Find where the given text appears and provide that cell's center as (x, y) coordinate. 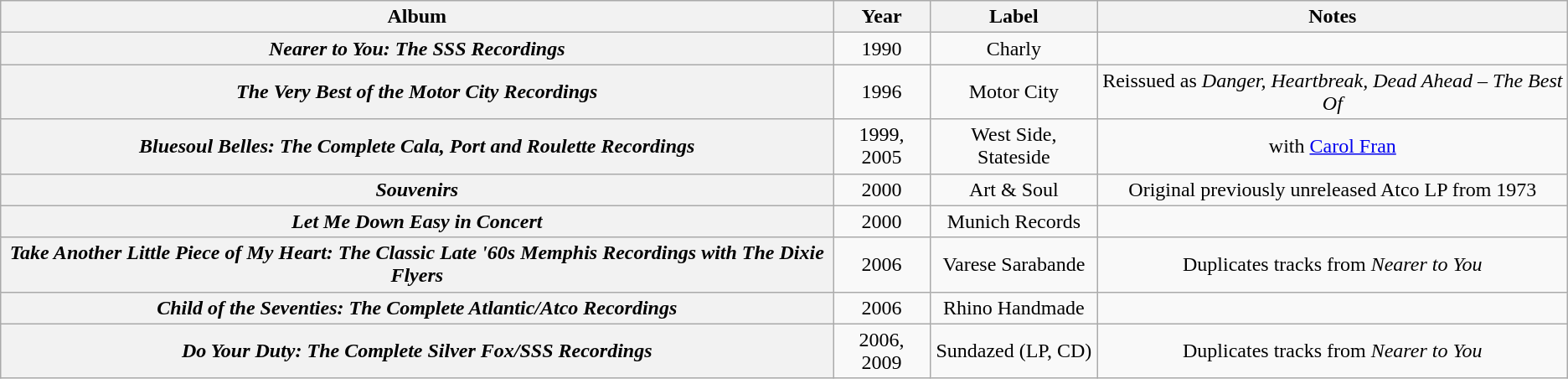
Munich Records (1014, 221)
1999, 2005 (882, 146)
Do Your Duty: The Complete Silver Fox/SSS Recordings (417, 350)
2006, 2009 (882, 350)
Child of the Seventies: The Complete Atlantic/Atco Recordings (417, 308)
Label (1014, 17)
Let Me Down Easy in Concert (417, 221)
Varese Sarabande (1014, 265)
Reissued as Danger, Heartbreak, Dead Ahead – The Best Of (1332, 92)
Art & Soul (1014, 189)
Rhino Handmade (1014, 308)
Souvenirs (417, 189)
Album (417, 17)
Nearer to You: The SSS Recordings (417, 49)
Charly (1014, 49)
The Very Best of the Motor City Recordings (417, 92)
Bluesoul Belles: The Complete Cala, Port and Roulette Recordings (417, 146)
Take Another Little Piece of My Heart: The Classic Late '60s Memphis Recordings with The Dixie Flyers (417, 265)
Motor City (1014, 92)
1990 (882, 49)
Year (882, 17)
Original previously unreleased Atco LP from 1973 (1332, 189)
with Carol Fran (1332, 146)
Notes (1332, 17)
1996 (882, 92)
West Side, Stateside (1014, 146)
Sundazed (LP, CD) (1014, 350)
